Output the (X, Y) coordinate of the center of the cell containing the given text.  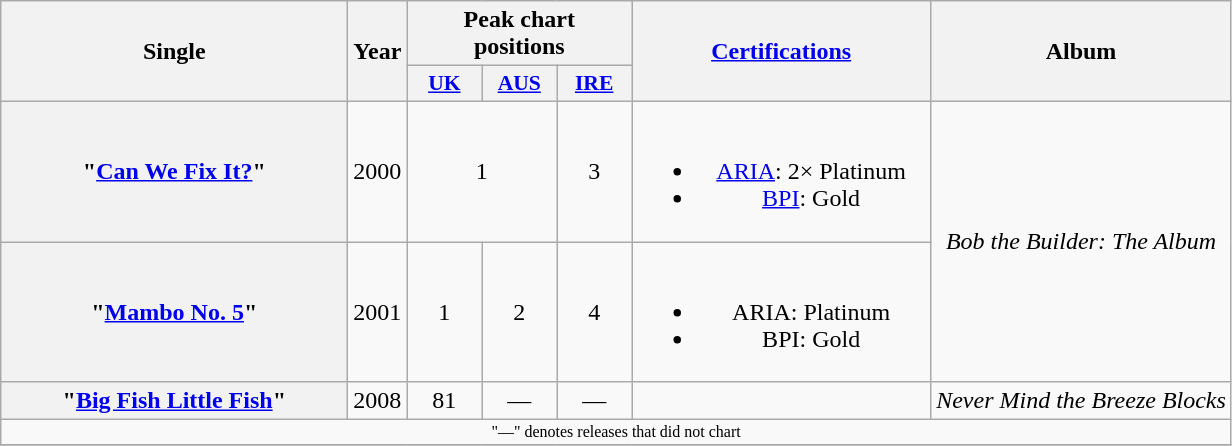
Single (174, 52)
81 (444, 401)
IRE (594, 84)
2008 (378, 401)
2001 (378, 312)
"Can We Fix It?" (174, 171)
Certifications (782, 52)
2 (520, 312)
Bob the Builder: The Album (1082, 241)
"—" denotes releases that did not chart (616, 432)
"Mambo No. 5" (174, 312)
ARIA: PlatinumBPI: Gold (782, 312)
ARIA: 2× PlatinumBPI: Gold (782, 171)
"Big Fish Little Fish" (174, 401)
AUS (520, 84)
Album (1082, 52)
Never Mind the Breeze Blocks (1082, 401)
Year (378, 52)
UK (444, 84)
Peak chartpositions (520, 34)
2000 (378, 171)
3 (594, 171)
4 (594, 312)
